Extract the [X, Y] coordinate from the center of the cell holding the provided text.  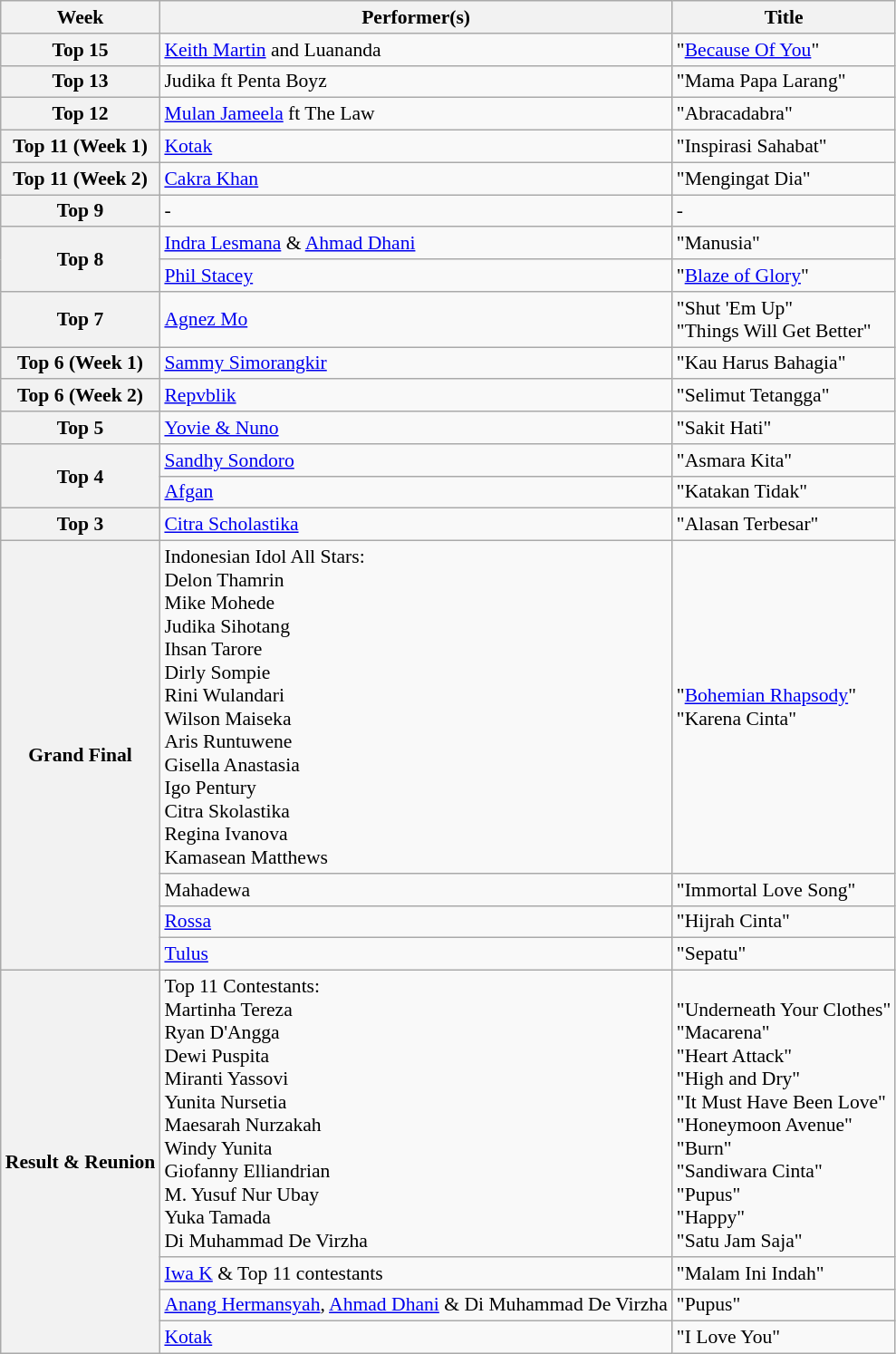
Mahadewa [415, 890]
Citra Scholastika [415, 525]
"Katakan Tidak" [785, 492]
Top 5 [81, 428]
Indra Lesmana & Ahmad Dhani [415, 244]
Top 12 [81, 114]
Keith Martin and Luananda [415, 50]
Top 11 (Week 2) [81, 179]
"Mengingat Dia" [785, 179]
Tulus [415, 954]
Performer(s) [415, 17]
Top 6 (Week 1) [81, 363]
Grand Final [81, 756]
Top 15 [81, 50]
"Blaze of Glory" [785, 276]
Judika ft Penta Boyz [415, 82]
Top 13 [81, 82]
"Selimut Tetangga" [785, 396]
Top 3 [81, 525]
"Sepatu" [785, 954]
Repvblik [415, 396]
Top 7 [81, 319]
"Asmara Kita" [785, 460]
"Pupus" [785, 1305]
Week [81, 17]
"Abracadabra" [785, 114]
"Malam Ini Indah" [785, 1273]
Mulan Jameela ft The Law [415, 114]
Anang Hermansyah, Ahmad Dhani & Di Muhammad De Virzha [415, 1305]
Iwa K & Top 11 contestants [415, 1273]
Phil Stacey [415, 276]
"Hijrah Cinta" [785, 922]
Top 11 (Week 1) [81, 147]
"Immortal Love Song" [785, 890]
Title [785, 17]
Afgan [415, 492]
Agnez Mo [415, 319]
"Inspirasi Sahabat" [785, 147]
Top 9 [81, 211]
"Alasan Terbesar" [785, 525]
"Mama Papa Larang" [785, 82]
"Kau Harus Bahagia" [785, 363]
"Manusia" [785, 244]
Rossa [415, 922]
Sammy Simorangkir [415, 363]
Top 6 (Week 2) [81, 396]
Result & Reunion [81, 1162]
Top 4 [81, 477]
Cakra Khan [415, 179]
"Shut 'Em Up" "Things Will Get Better" [785, 319]
"I Love You" [785, 1338]
Yovie & Nuno [415, 428]
Top 8 [81, 259]
Sandhy Sondoro [415, 460]
"Sakit Hati" [785, 428]
"Because Of You" [785, 50]
"Bohemian Rhapsody" "Karena Cinta" [785, 707]
